Capture the cell that displays the provided text and extract its (x, y) central coordinate. 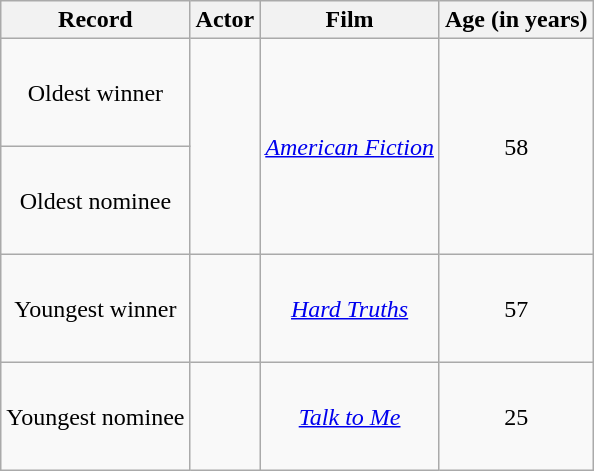
Oldest nominee (96, 201)
American Fiction (350, 147)
Talk to Me (350, 417)
Youngest nominee (96, 417)
57 (516, 309)
Age (in years) (516, 20)
Actor (225, 20)
25 (516, 417)
Film (350, 20)
58 (516, 147)
Youngest winner (96, 309)
Record (96, 20)
Oldest winner (96, 93)
Hard Truths (350, 309)
